Return the (x, y) coordinate for the center point of the cell that contains the specified text.  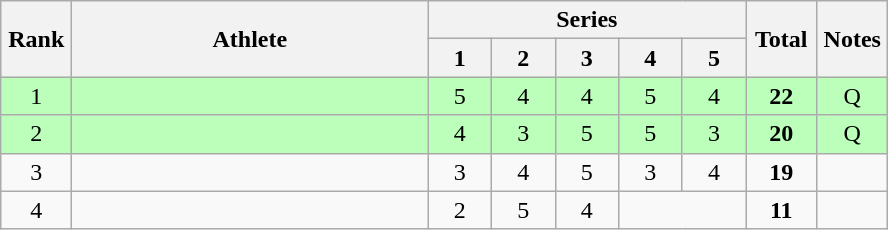
19 (782, 172)
22 (782, 96)
Notes (852, 39)
Athlete (250, 39)
20 (782, 134)
Total (782, 39)
Series (587, 20)
11 (782, 210)
Rank (36, 39)
